Extract the [X, Y] coordinate from the center of the cell holding the provided text.  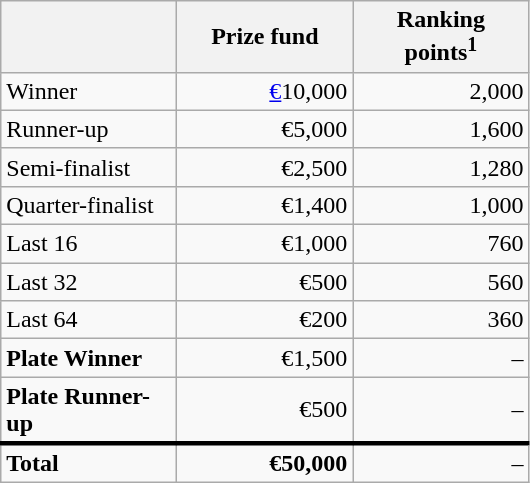
€50,000 [265, 463]
€2,500 [265, 167]
760 [441, 244]
Ranking points1 [441, 37]
€1,500 [265, 358]
1,600 [441, 129]
360 [441, 320]
Semi-finalist [89, 167]
Total [89, 463]
€200 [265, 320]
€5,000 [265, 129]
1,280 [441, 167]
Runner-up [89, 129]
560 [441, 282]
€1,000 [265, 244]
2,000 [441, 91]
Last 64 [89, 320]
Last 32 [89, 282]
Last 16 [89, 244]
€1,400 [265, 205]
Plate Winner [89, 358]
Prize fund [265, 37]
€10,000 [265, 91]
Quarter-finalist [89, 205]
1,000 [441, 205]
Plate Runner-up [89, 410]
Winner [89, 91]
